Search for the cell housing the specified text and yield its (X, Y) center coordinate. 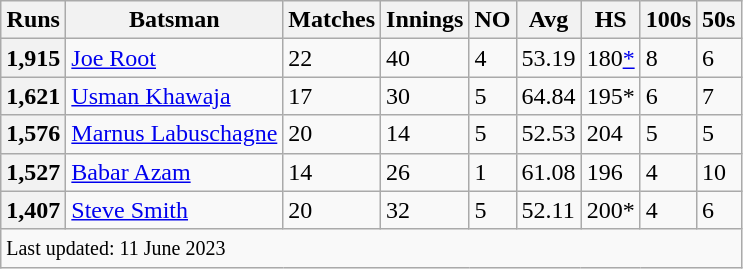
40 (425, 58)
8 (668, 58)
NO (492, 20)
30 (425, 96)
Steve Smith (174, 210)
Matches (332, 20)
196 (610, 172)
26 (425, 172)
HS (610, 20)
1,527 (34, 172)
1,576 (34, 134)
17 (332, 96)
Runs (34, 20)
Last updated: 11 June 2023 (371, 248)
10 (719, 172)
7 (719, 96)
1,621 (34, 96)
Avg (548, 20)
100s (668, 20)
1 (492, 172)
52.53 (548, 134)
64.84 (548, 96)
195* (610, 96)
22 (332, 58)
52.11 (548, 210)
53.19 (548, 58)
Marnus Labuschagne (174, 134)
Innings (425, 20)
180* (610, 58)
32 (425, 210)
1,915 (34, 58)
Babar Azam (174, 172)
200* (610, 210)
61.08 (548, 172)
Usman Khawaja (174, 96)
Joe Root (174, 58)
204 (610, 134)
1,407 (34, 210)
Batsman (174, 20)
50s (719, 20)
